Locate the cell with the specified text and output its [x, y] center coordinate. 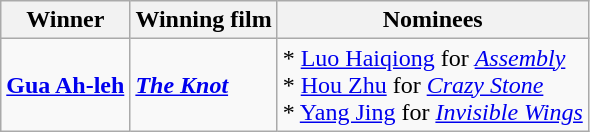
The Knot [204, 85]
Nominees [432, 20]
Winning film [204, 20]
Gua Ah-leh [66, 85]
* Luo Haiqiong for Assembly * Hou Zhu for Crazy Stone * Yang Jing for Invisible Wings [432, 85]
Winner [66, 20]
